Determine the (X, Y) coordinate at the center of the cell enclosing the given text.  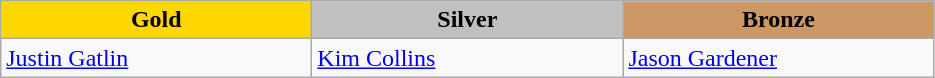
Gold (156, 20)
Justin Gatlin (156, 58)
Silver (468, 20)
Jason Gardener (778, 58)
Kim Collins (468, 58)
Bronze (778, 20)
